Determine the (X, Y) coordinate at the center of the cell enclosing the given text.  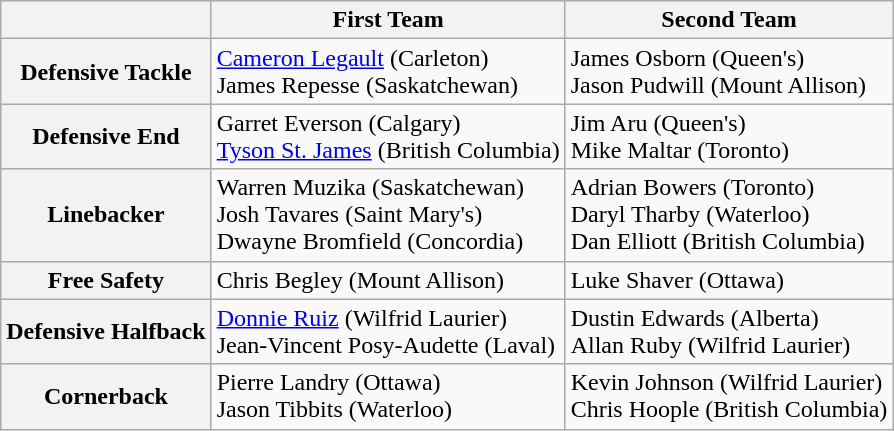
Cornerback (106, 396)
Defensive End (106, 136)
First Team (388, 20)
Second Team (729, 20)
Donnie Ruiz (Wilfrid Laurier)Jean-Vincent Posy-Audette (Laval) (388, 332)
Linebacker (106, 215)
Luke Shaver (Ottawa) (729, 280)
Free Safety (106, 280)
Dustin Edwards (Alberta)Allan Ruby (Wilfrid Laurier) (729, 332)
Warren Muzika (Saskatchewan)Josh Tavares (Saint Mary's)Dwayne Bromfield (Concordia) (388, 215)
Cameron Legault (Carleton)James Repesse (Saskatchewan) (388, 72)
Kevin Johnson (Wilfrid Laurier)Chris Hoople (British Columbia) (729, 396)
James Osborn (Queen's)Jason Pudwill (Mount Allison) (729, 72)
Adrian Bowers (Toronto)Daryl Tharby (Waterloo)Dan Elliott (British Columbia) (729, 215)
Defensive Halfback (106, 332)
Pierre Landry (Ottawa)Jason Tibbits (Waterloo) (388, 396)
Garret Everson (Calgary)Tyson St. James (British Columbia) (388, 136)
Defensive Tackle (106, 72)
Jim Aru (Queen's)Mike Maltar (Toronto) (729, 136)
Chris Begley (Mount Allison) (388, 280)
